Scan for the cell matching the given text and deliver its [X, Y] coordinate at center. 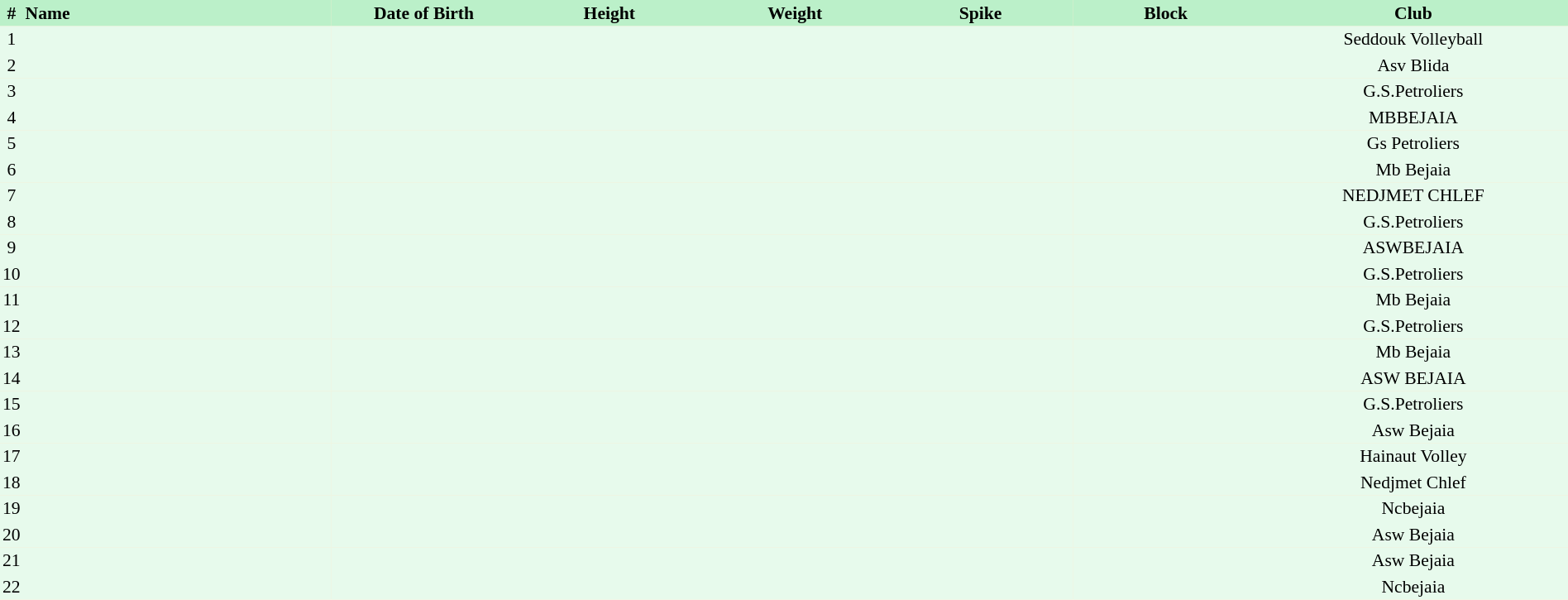
Spike [980, 13]
10 [12, 274]
MBBEJAIA [1413, 118]
Date of Birth [423, 13]
Nedjmet Chlef [1413, 482]
2 [12, 65]
# [12, 13]
Club [1413, 13]
7 [12, 195]
11 [12, 300]
18 [12, 482]
5 [12, 144]
NEDJMET CHLEF [1413, 195]
Weight [795, 13]
6 [12, 170]
12 [12, 326]
ASWBEJAIA [1413, 248]
Name [177, 13]
Block [1166, 13]
20 [12, 535]
9 [12, 248]
8 [12, 222]
1 [12, 40]
3 [12, 91]
13 [12, 353]
Gs Petroliers [1413, 144]
4 [12, 118]
Height [610, 13]
15 [12, 404]
Seddouk Volleyball [1413, 40]
21 [12, 561]
Hainaut Volley [1413, 457]
Asv Blida [1413, 65]
14 [12, 378]
17 [12, 457]
22 [12, 587]
19 [12, 508]
ASW BEJAIA [1413, 378]
16 [12, 430]
